Return [x, y] of the center of cell containing provided text 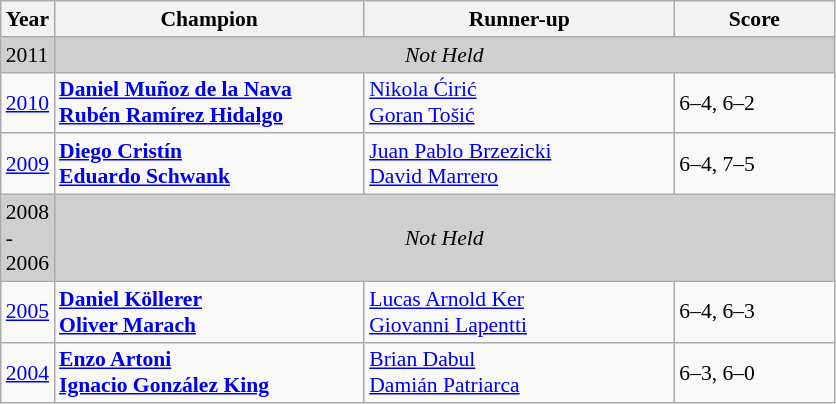
Brian Dabul Damián Patriarca [519, 372]
Nikola Ćirić Goran Tošić [519, 102]
Daniel Köllerer Oliver Marach [209, 312]
6–3, 6–0 [754, 372]
6–4, 6–3 [754, 312]
Lucas Arnold Ker Giovanni Lapentti [519, 312]
Runner-up [519, 19]
Champion [209, 19]
Daniel Muñoz de la Nava Rubén Ramírez Hidalgo [209, 102]
6–4, 7–5 [754, 164]
2005 [28, 312]
Year [28, 19]
2010 [28, 102]
2004 [28, 372]
Score [754, 19]
2011 [28, 55]
2008-2006 [28, 238]
2009 [28, 164]
Juan Pablo Brzezicki David Marrero [519, 164]
Enzo Artoni Ignacio González King [209, 372]
6–4, 6–2 [754, 102]
Diego Cristín Eduardo Schwank [209, 164]
